Detect which cell encompasses the target text, then output its [X, Y] center coordinate. 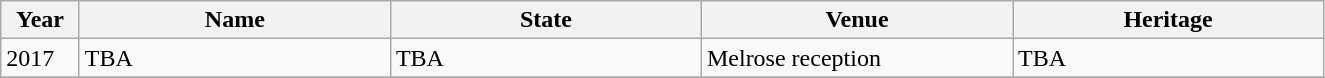
Heritage [1168, 20]
Year [40, 20]
Name [234, 20]
State [546, 20]
Venue [856, 20]
Melrose reception [856, 58]
2017 [40, 58]
